Capture the cell that displays the provided text and extract its (X, Y) central coordinate. 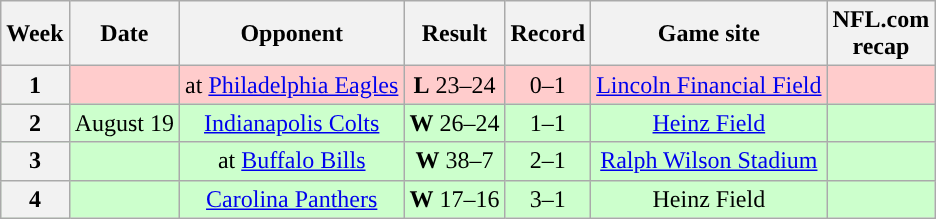
L 23–24 (454, 85)
at Buffalo Bills (292, 161)
Carolina Panthers (292, 199)
0–1 (548, 85)
3–1 (548, 199)
Date (124, 34)
Opponent (292, 34)
4 (35, 199)
August 19 (124, 123)
1 (35, 85)
Lincoln Financial Field (709, 85)
Ralph Wilson Stadium (709, 161)
Week (35, 34)
NFL.comrecap (881, 34)
Result (454, 34)
Game site (709, 34)
3 (35, 161)
W 17–16 (454, 199)
Indianapolis Colts (292, 123)
W 26–24 (454, 123)
2 (35, 123)
2–1 (548, 161)
W 38–7 (454, 161)
Record (548, 34)
at Philadelphia Eagles (292, 85)
1–1 (548, 123)
